Pinpoint the cell where the given text exists, returning its (x, y) midpoint coordinate. 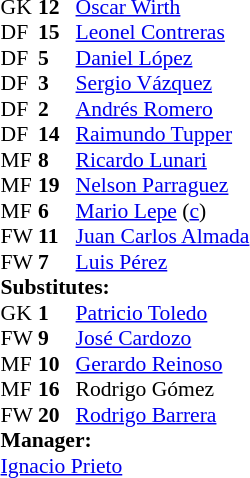
9 (57, 339)
3 (57, 83)
Patricio Toledo (163, 313)
20 (57, 415)
14 (57, 135)
Andrés Romero (163, 109)
GK (20, 313)
8 (57, 160)
Daniel López (163, 58)
Manager: (126, 441)
José Cardozo (163, 339)
5 (57, 58)
Raimundo Tupper (163, 135)
16 (57, 389)
Substitutes: (126, 287)
6 (57, 211)
19 (57, 185)
15 (57, 33)
2 (57, 109)
Sergio Vázquez (163, 83)
Leonel Contreras (163, 33)
Juan Carlos Almada (163, 237)
Gerardo Reinoso (163, 364)
Mario Lepe (c) (163, 211)
Rodrigo Barrera (163, 415)
7 (57, 262)
Ricardo Lunari (163, 160)
Nelson Parraguez (163, 185)
10 (57, 364)
11 (57, 237)
Rodrigo Gómez (163, 389)
Luis Pérez (163, 262)
1 (57, 313)
